For the text-containing cell, return its midpoint in (x, y) coordinate format. 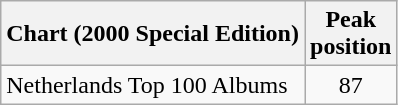
Chart (2000 Special Edition) (153, 34)
87 (350, 85)
Netherlands Top 100 Albums (153, 85)
Peakposition (350, 34)
